Find where the given text appears and provide that cell's center as (X, Y) coordinate. 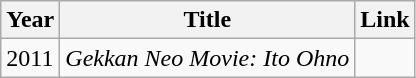
2011 (30, 58)
Year (30, 20)
Title (208, 20)
Gekkan Neo Movie: Ito Ohno (208, 58)
Link (385, 20)
